Detect which cell encompasses the target text, then output its (X, Y) center coordinate. 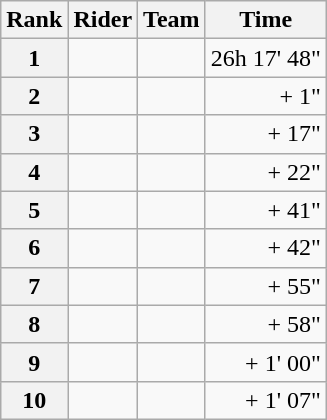
+ 17" (266, 134)
Time (266, 20)
5 (34, 210)
4 (34, 172)
+ 1' 07" (266, 400)
6 (34, 248)
3 (34, 134)
+ 42" (266, 248)
+ 41" (266, 210)
7 (34, 286)
+ 22" (266, 172)
10 (34, 400)
+ 58" (266, 324)
1 (34, 58)
8 (34, 324)
+ 55" (266, 286)
+ 1" (266, 96)
Rider (103, 20)
26h 17' 48" (266, 58)
2 (34, 96)
+ 1' 00" (266, 362)
Team (172, 20)
9 (34, 362)
Rank (34, 20)
